From the cell containing the given text, extract its center point as [X, Y] coordinate. 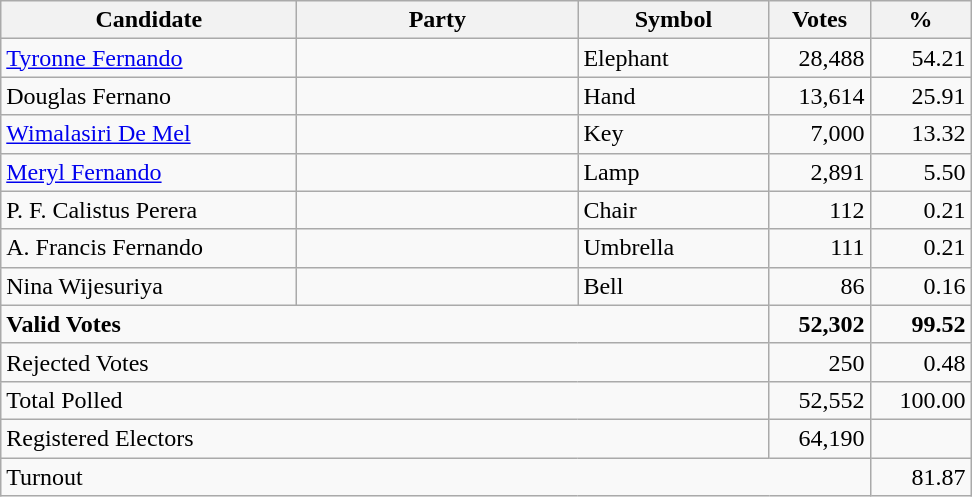
112 [820, 210]
100.00 [920, 400]
52,552 [820, 400]
Key [674, 134]
13.32 [920, 134]
250 [820, 362]
Chair [674, 210]
P. F. Calistus Perera [149, 210]
% [920, 20]
Elephant [674, 58]
Meryl Fernando [149, 172]
A. Francis Fernando [149, 248]
52,302 [820, 324]
28,488 [820, 58]
Turnout [436, 477]
64,190 [820, 438]
81.87 [920, 477]
Rejected Votes [385, 362]
Nina Wijesuriya [149, 286]
Douglas Fernano [149, 96]
Votes [820, 20]
Hand [674, 96]
Symbol [674, 20]
54.21 [920, 58]
2,891 [820, 172]
Lamp [674, 172]
111 [820, 248]
5.50 [920, 172]
Registered Electors [385, 438]
Candidate [149, 20]
Valid Votes [385, 324]
Wimalasiri De Mel [149, 134]
Tyronne Fernando [149, 58]
Bell [674, 286]
Total Polled [385, 400]
25.91 [920, 96]
7,000 [820, 134]
Umbrella [674, 248]
99.52 [920, 324]
0.48 [920, 362]
0.16 [920, 286]
86 [820, 286]
13,614 [820, 96]
Party [438, 20]
